Provide the [x, y] coordinate of the cell's center where the given text is located.  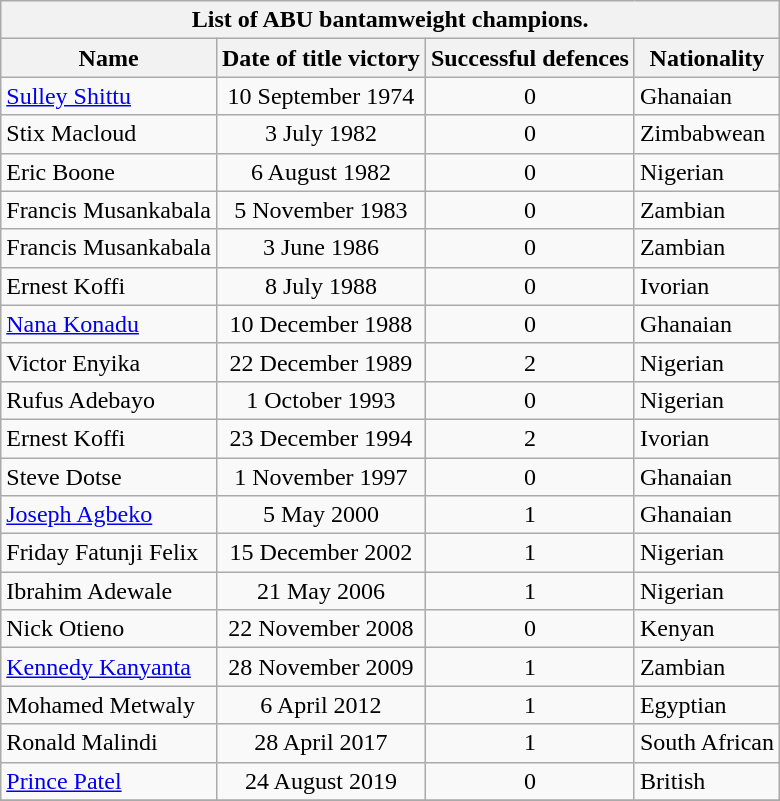
23 December 1994 [320, 438]
Zimbabwean [706, 134]
Prince Patel [109, 781]
5 November 1983 [320, 210]
Rufus Adebayo [109, 400]
24 August 2019 [320, 781]
28 November 2009 [320, 667]
List of ABU bantamweight champions. [390, 20]
British [706, 781]
6 August 1982 [320, 172]
Successful defences [530, 58]
3 June 1986 [320, 248]
Nana Konadu [109, 324]
21 May 2006 [320, 591]
Mohamed Metwaly [109, 705]
Stix Macloud [109, 134]
22 November 2008 [320, 629]
Ibrahim Adewale [109, 591]
Date of title victory [320, 58]
8 July 1988 [320, 286]
Nick Otieno [109, 629]
Kenyan [706, 629]
Sulley Shittu [109, 96]
6 April 2012 [320, 705]
Egyptian [706, 705]
Joseph Agbeko [109, 515]
5 May 2000 [320, 515]
10 December 1988 [320, 324]
South African [706, 743]
Kennedy Kanyanta [109, 667]
1 October 1993 [320, 400]
Eric Boone [109, 172]
Friday Fatunji Felix [109, 553]
3 July 1982 [320, 134]
15 December 2002 [320, 553]
1 November 1997 [320, 477]
Name [109, 58]
Ronald Malindi [109, 743]
Victor Enyika [109, 362]
Nationality [706, 58]
Steve Dotse [109, 477]
10 September 1974 [320, 96]
22 December 1989 [320, 362]
28 April 2017 [320, 743]
